Return [x, y] of the center of cell containing provided text 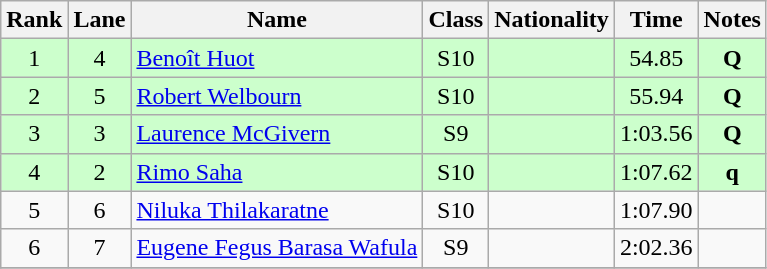
54.85 [656, 58]
Class [456, 20]
Time [656, 20]
55.94 [656, 96]
Benoît Huot [277, 58]
1:07.62 [656, 172]
Rank [34, 20]
1:07.90 [656, 210]
Notes [732, 20]
Name [277, 20]
7 [100, 248]
Rimo Saha [277, 172]
Laurence McGivern [277, 134]
Nationality [552, 20]
q [732, 172]
1 [34, 58]
Eugene Fegus Barasa Wafula [277, 248]
2:02.36 [656, 248]
Lane [100, 20]
Niluka Thilakaratne [277, 210]
Robert Welbourn [277, 96]
1:03.56 [656, 134]
